Determine the (x, y) coordinate at the center of the cell enclosing the given text.  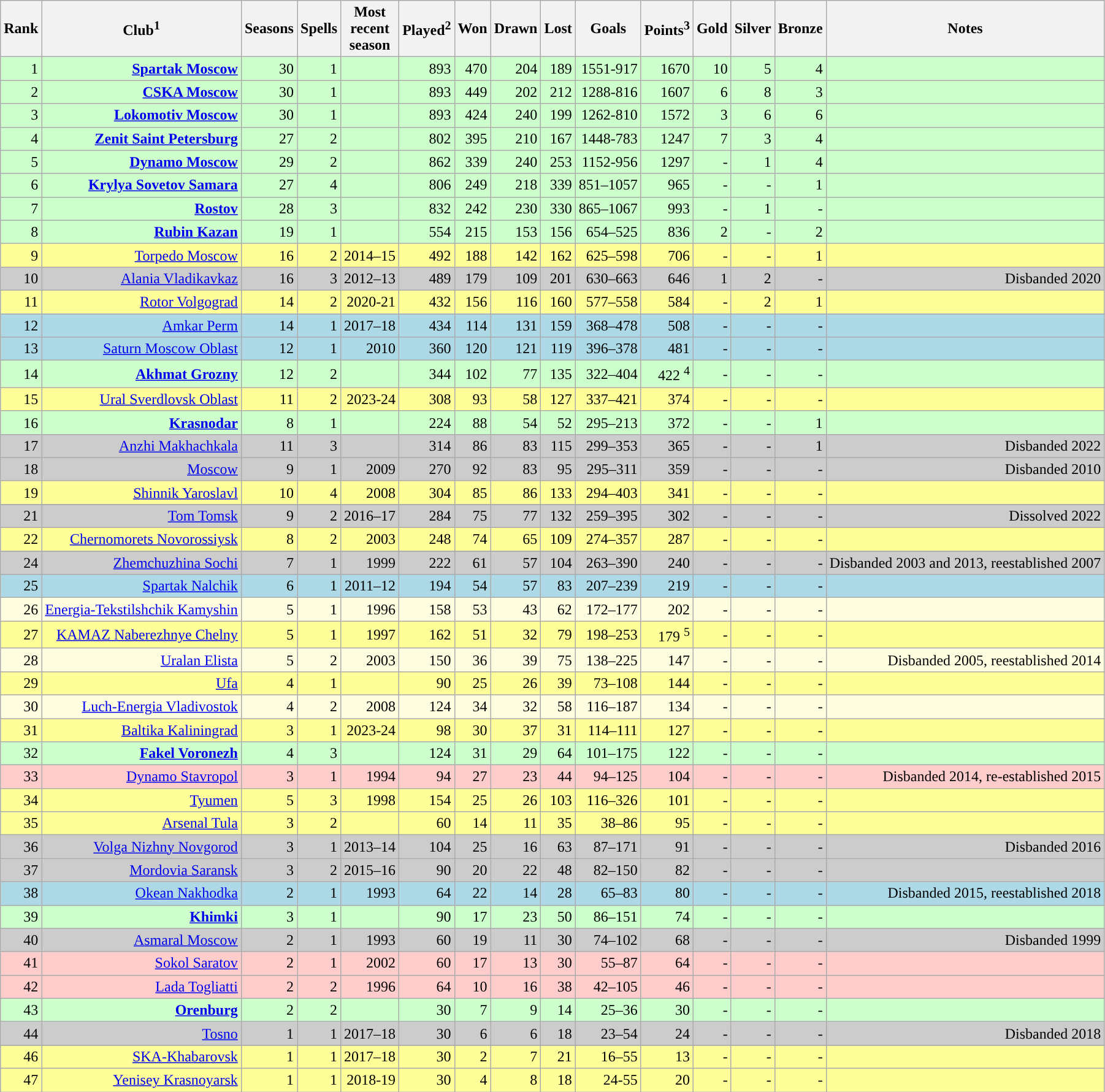
Disbanded 1999 (965, 940)
82–150 (608, 870)
114–111 (608, 730)
207–239 (608, 586)
120 (472, 349)
41 (21, 963)
314 (427, 446)
302 (667, 516)
219 (667, 586)
481 (667, 349)
851–1057 (608, 185)
61 (472, 563)
133 (558, 492)
396–378 (608, 349)
304 (427, 492)
Tom Tomsk (142, 516)
65–83 (608, 893)
Arsenal Tula (142, 823)
Shinnik Yaroslavl (142, 492)
Rank (21, 29)
Torpedo Moscow (142, 255)
Gold (712, 29)
372 (667, 422)
706 (667, 255)
103 (558, 800)
230 (516, 208)
Krylya Sovetov Samara (142, 185)
806 (427, 185)
Spartak Nalchik (142, 586)
Rubin Kazan (142, 232)
167 (558, 139)
Disbanded 2014, re-established 2015 (965, 777)
48 (558, 870)
Sokol Saratov (142, 963)
65 (516, 540)
2015–16 (370, 870)
131 (516, 326)
160 (558, 302)
263–390 (608, 563)
172–177 (608, 609)
330 (558, 208)
88 (472, 422)
142 (516, 255)
993 (667, 208)
2002 (370, 963)
218 (516, 185)
1999 (370, 563)
158 (427, 609)
2014–15 (370, 255)
179 5 (667, 635)
204 (516, 69)
189 (558, 69)
138–225 (608, 660)
434 (427, 326)
Volga Nizhny Novgorod (142, 847)
42–105 (608, 987)
836 (667, 232)
Dynamo Stavropol (142, 777)
147 (667, 660)
Asmaral Moscow (142, 940)
91 (667, 847)
Okean Nakhodka (142, 893)
194 (427, 586)
Dissolved 2022 (965, 516)
Moscow (142, 469)
Krasnodar (142, 422)
865–1067 (608, 208)
CSKA Moscow (142, 92)
199 (558, 115)
53 (472, 609)
Lada Togliatti (142, 987)
299–353 (608, 446)
432 (427, 302)
94 (427, 777)
Spartak Moscow (142, 69)
87–171 (608, 847)
Won (472, 29)
1607 (667, 92)
1288-816 (608, 92)
Disbanded 2003 and 2013, reestablished 2007 (965, 563)
287 (667, 540)
Disbanded 2018 (965, 1033)
1247 (667, 139)
Anzhi Makhachkala (142, 446)
449 (472, 92)
101 (667, 800)
508 (667, 326)
52 (558, 422)
212 (558, 92)
33 (21, 777)
654–525 (608, 232)
23–54 (608, 1033)
Mordovia Saransk (142, 870)
470 (472, 69)
832 (427, 208)
248 (427, 540)
2018-19 (370, 1080)
341 (667, 492)
1670 (667, 69)
295–311 (608, 469)
153 (516, 232)
359 (667, 469)
Tosno (142, 1033)
294–403 (608, 492)
102 (472, 374)
40 (21, 940)
116–326 (608, 800)
198–253 (608, 635)
646 (667, 278)
1262-810 (608, 115)
Rostov (142, 208)
374 (667, 399)
201 (558, 278)
210 (516, 139)
Yenisey Krasnoyarsk (142, 1080)
Zenit Saint Petersburg (142, 139)
2009 (370, 469)
Energia-Tekstilshchik Kamyshin (142, 609)
862 (427, 162)
73–108 (608, 683)
188 (472, 255)
50 (558, 917)
368–478 (608, 326)
Rotor Volgograd (142, 302)
98 (427, 730)
1448-783 (608, 139)
Disbanded 2022 (965, 446)
Points3 (667, 29)
132 (558, 516)
Ufa (142, 683)
114 (472, 326)
308 (427, 399)
395 (472, 139)
360 (427, 349)
92 (472, 469)
274–357 (608, 540)
344 (427, 374)
85 (472, 492)
2011–12 (370, 586)
94–125 (608, 777)
Disbanded 2020 (965, 278)
86–151 (608, 917)
115 (558, 446)
Disbanded 2010 (965, 469)
Played2 (427, 29)
24-55 (608, 1080)
584 (667, 302)
Lokomotiv Moscow (142, 115)
630–663 (608, 278)
121 (516, 349)
489 (427, 278)
1297 (667, 162)
422 4 (667, 374)
1994 (370, 777)
150 (427, 660)
Spells (319, 29)
47 (21, 1080)
Zhemchuzhina Sochi (142, 563)
Fakel Voronezh (142, 754)
93 (472, 399)
222 (427, 563)
122 (667, 754)
224 (427, 422)
249 (472, 185)
Orenburg (142, 1010)
Disbanded 2016 (965, 847)
Disbanded 2005, reestablished 2014 (965, 660)
Notes (965, 29)
1997 (370, 635)
119 (558, 349)
116 (516, 302)
159 (558, 326)
25–36 (608, 1010)
295–213 (608, 422)
Luch-Energia Vladivostok (142, 706)
82 (667, 870)
Silver (753, 29)
Drawn (516, 29)
492 (427, 255)
2012–13 (370, 278)
322–404 (608, 374)
144 (667, 683)
179 (472, 278)
38–86 (608, 823)
270 (427, 469)
337–421 (608, 399)
SKA-Khabarovsk (142, 1056)
Chernomorets Novorossiysk (142, 540)
802 (427, 139)
134 (667, 706)
253 (558, 162)
Lost (558, 29)
1551-917 (608, 69)
80 (667, 893)
16–55 (608, 1056)
Mostrecentseason (370, 29)
55–87 (608, 963)
2016–17 (370, 516)
42 (21, 987)
116–187 (608, 706)
63 (558, 847)
101–175 (608, 754)
Goals (608, 29)
554 (427, 232)
Khimki (142, 917)
154 (427, 800)
Disbanded 2015, reestablished 2018 (965, 893)
Seasons (269, 29)
Dynamo Moscow (142, 162)
1998 (370, 800)
259–395 (608, 516)
Bronze (800, 29)
Saturn Moscow Oblast (142, 349)
62 (558, 609)
1152-956 (608, 162)
Ural Sverdlovsk Oblast (142, 399)
135 (558, 374)
215 (472, 232)
Uralan Elista (142, 660)
2010 (370, 349)
424 (472, 115)
2020-21 (370, 302)
15 (21, 399)
Akhmat Grozny (142, 374)
1572 (667, 115)
Baltika Kaliningrad (142, 730)
365 (667, 446)
Tyumen (142, 800)
Alania Vladikavkaz (142, 278)
51 (472, 635)
625–598 (608, 255)
79 (558, 635)
Club1 (142, 29)
965 (667, 185)
KAMAZ Naberezhnye Chelny (142, 635)
284 (427, 516)
74–102 (608, 940)
Amkar Perm (142, 326)
68 (667, 940)
577–558 (608, 302)
2013–14 (370, 847)
242 (472, 208)
